Detect which cell encompasses the target text, then output its [X, Y] center coordinate. 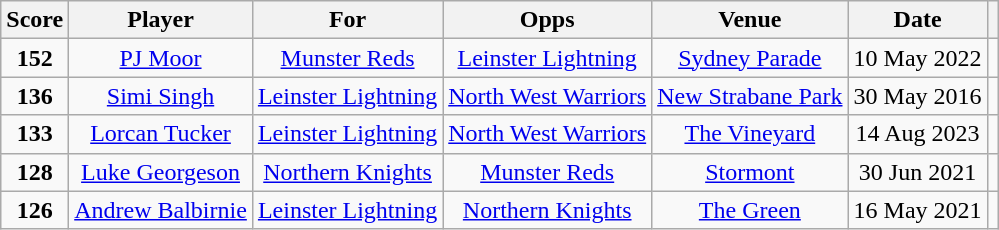
The Green [750, 210]
For [347, 20]
128 [35, 172]
Luke Georgeson [161, 172]
Stormont [750, 172]
Score [35, 20]
30 Jun 2021 [918, 172]
30 May 2016 [918, 96]
PJ Moor [161, 58]
Date [918, 20]
126 [35, 210]
The Vineyard [750, 134]
Opps [548, 20]
Andrew Balbirnie [161, 210]
Player [161, 20]
16 May 2021 [918, 210]
Simi Singh [161, 96]
152 [35, 58]
10 May 2022 [918, 58]
Venue [750, 20]
14 Aug 2023 [918, 134]
136 [35, 96]
Lorcan Tucker [161, 134]
New Strabane Park [750, 96]
Sydney Parade [750, 58]
133 [35, 134]
